Find where the given text appears and provide that cell's center as (x, y) coordinate. 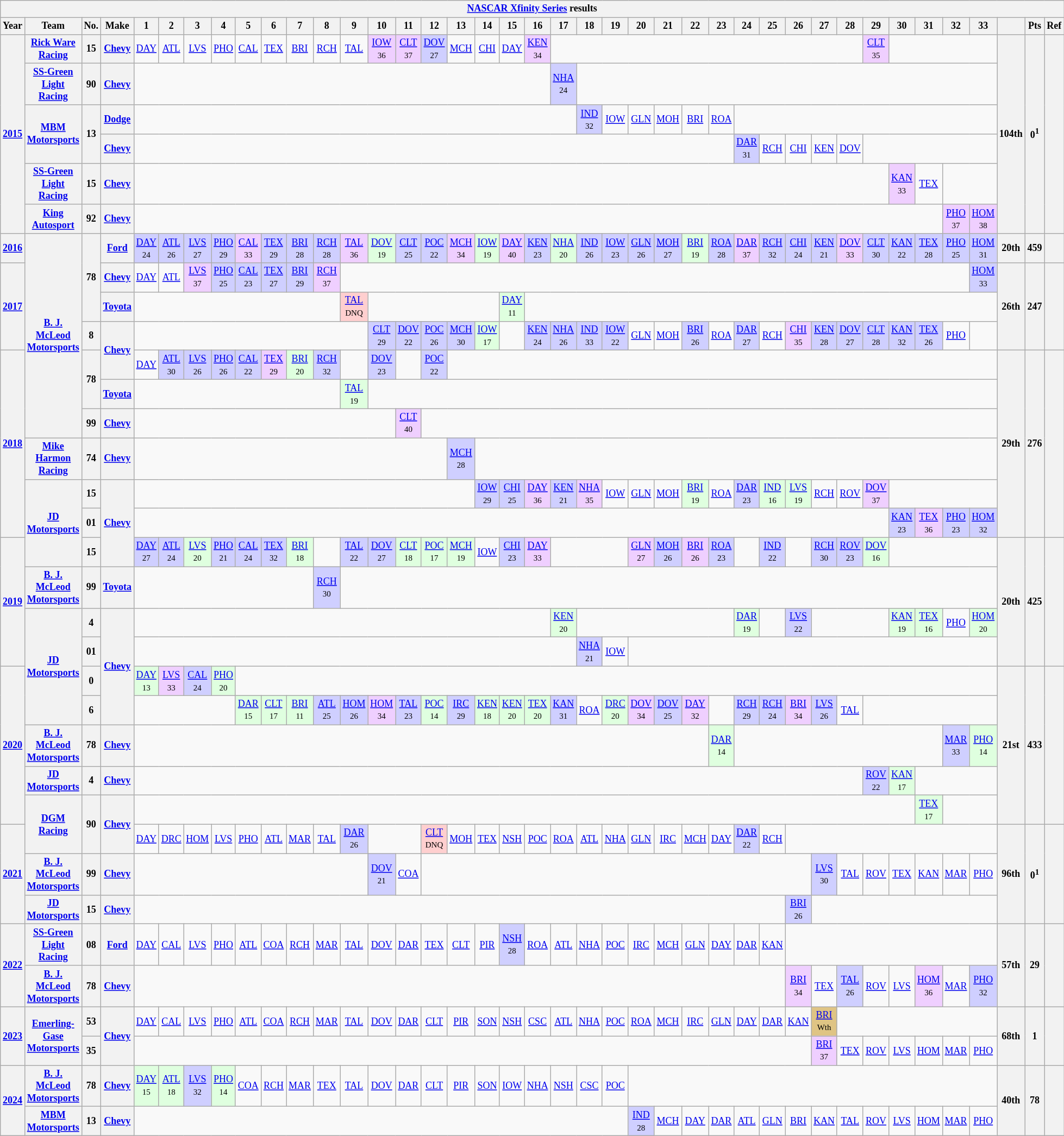
MAR33 (956, 745)
IND22 (772, 552)
Mike Harmon Racing (53, 459)
2019 (13, 602)
DOV19 (381, 248)
POC17 (434, 552)
CLT18 (409, 552)
MOH26 (668, 552)
DRC20 (615, 710)
IOW19 (487, 248)
CLT17 (274, 710)
TEX16 (928, 623)
CAL23 (248, 278)
ATL30 (171, 365)
PHO26 (224, 365)
247 (1035, 306)
ATL24 (171, 552)
DOV16 (876, 552)
30 (902, 26)
DAY11 (512, 306)
PHO32 (984, 986)
KAN33 (902, 184)
DAR22 (747, 839)
53 (91, 1021)
TEX32 (274, 552)
DAR37 (747, 248)
32 (956, 26)
22 (695, 26)
DAY40 (512, 248)
TAL23 (409, 710)
459 (1035, 248)
MOH27 (668, 248)
Dodge (117, 120)
KAN23 (902, 523)
NSH28 (512, 945)
DAY24 (146, 248)
RCH29 (747, 710)
CLTDNQ (434, 839)
Year (13, 26)
20 (641, 26)
KEN (824, 149)
33 (984, 26)
DGM Racing (53, 825)
57th (1011, 965)
TEX28 (928, 248)
LVS32 (198, 1086)
PHO20 (224, 681)
PHO23 (956, 523)
08 (91, 945)
ATL26 (171, 248)
NHA20 (564, 248)
104th (1011, 134)
Team (53, 26)
BRIWth (824, 1021)
POC14 (434, 710)
MCH34 (461, 248)
CHI25 (512, 494)
BRI11 (300, 710)
74 (91, 459)
RCH24 (772, 710)
96th (1011, 874)
CLT40 (409, 423)
17 (564, 26)
PHO29 (224, 248)
DAY36 (537, 494)
DOV23 (381, 365)
CAL33 (248, 248)
18 (590, 26)
Make (117, 26)
11 (409, 26)
KAN19 (902, 623)
Emerling-Gase Motorsports (53, 1035)
HOM31 (984, 248)
CHI23 (512, 552)
GLN27 (641, 552)
MCH19 (461, 552)
ROV23 (850, 552)
DAR14 (722, 745)
KEN18 (487, 710)
23 (722, 26)
NHA35 (590, 494)
16 (537, 26)
ROV22 (876, 781)
31 (928, 26)
DAY15 (146, 1086)
CLT25 (409, 248)
425 (1035, 602)
BRI18 (300, 552)
IND28 (641, 1121)
433 (1035, 745)
CHI35 (798, 336)
LVS30 (824, 874)
LVS33 (171, 681)
No. (91, 26)
0 (91, 681)
21 (668, 26)
DAR19 (747, 623)
CLT28 (876, 336)
276 (1035, 444)
7 (300, 26)
IRC29 (461, 710)
DRC (171, 839)
DAR15 (248, 710)
68th (1011, 1035)
DAY27 (146, 552)
14 (487, 26)
2018 (13, 444)
DAR26 (354, 839)
DOV33 (850, 248)
DOV22 (409, 336)
BRI28 (300, 248)
RCH37 (327, 278)
LVS22 (798, 623)
CLT30 (876, 248)
TAL19 (354, 394)
LVS19 (798, 494)
TEX20 (537, 710)
DOV25 (668, 710)
PHO37 (956, 219)
KAN32 (902, 336)
LVS20 (198, 552)
27 (824, 26)
40th (1011, 1101)
ROA23 (722, 552)
KAN31 (564, 710)
DAY13 (146, 681)
ROA28 (722, 248)
NHA24 (564, 84)
KEN28 (824, 336)
IOW36 (381, 49)
DOV37 (876, 494)
KAN17 (902, 781)
26 (798, 26)
HOM34 (381, 710)
35 (91, 1051)
HOM33 (984, 278)
19 (615, 26)
DAY32 (695, 710)
KEN23 (537, 248)
MCH30 (461, 336)
IOW23 (615, 248)
HOM26 (354, 710)
CHI24 (798, 248)
26th (1011, 306)
Pts (1035, 26)
LVS27 (198, 248)
IOW17 (487, 336)
DAR31 (747, 149)
92 (91, 219)
ATL18 (171, 1086)
LVS37 (198, 278)
PHO21 (224, 552)
BRI29 (300, 278)
DOV21 (381, 874)
TALDNQ (354, 306)
KEN34 (537, 49)
HOM36 (928, 986)
HOM38 (984, 219)
2015 (13, 134)
King Autosport (53, 219)
HOM32 (984, 523)
2021 (13, 874)
TEX26 (928, 336)
NHA21 (590, 652)
9 (354, 26)
DAR27 (747, 336)
GLN26 (641, 248)
28 (850, 26)
IND26 (590, 248)
KAN22 (902, 248)
BRI20 (300, 365)
TAL36 (354, 248)
POC26 (434, 336)
MCH28 (461, 459)
CAL22 (248, 365)
TEX17 (928, 810)
IND32 (590, 120)
KEN24 (537, 336)
NASCAR Xfinity Series results (533, 9)
DOV34 (641, 710)
3 (198, 26)
Rick Ware Racing (53, 49)
TAL22 (354, 552)
CLT35 (876, 49)
ATL25 (327, 710)
HOM20 (984, 623)
TEX36 (928, 523)
21st (1011, 745)
5 (248, 26)
25 (772, 26)
IOW22 (615, 336)
IND16 (772, 494)
DAY33 (537, 552)
2020 (13, 745)
NHA26 (564, 336)
2023 (13, 1035)
2024 (13, 1101)
2022 (13, 965)
BRI37 (824, 1051)
TEX27 (274, 278)
2016 (13, 248)
10 (381, 26)
CLT29 (381, 336)
IOW29 (487, 494)
2 (171, 26)
CLT37 (409, 49)
12 (434, 26)
2017 (13, 306)
RCH28 (327, 248)
TAL26 (850, 986)
IND33 (590, 336)
29th (1011, 444)
24 (747, 26)
DAR23 (747, 494)
Ref (1054, 26)
